Extract the [x, y] coordinate from the center of the cell holding the provided text.  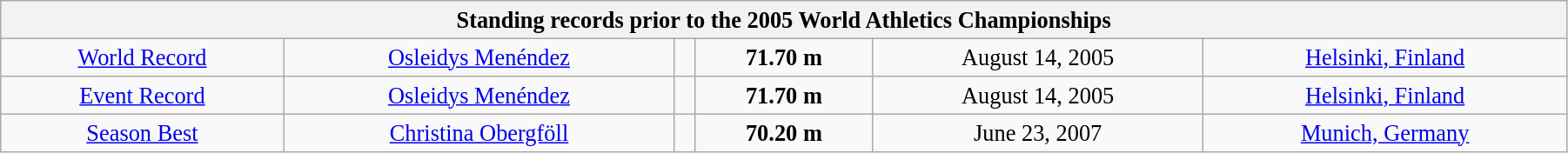
Munich, Germany [1385, 133]
World Record [143, 57]
Season Best [143, 133]
Event Record [143, 95]
June 23, 2007 [1037, 133]
70.20 m [783, 133]
Christina Obergföll [479, 133]
Standing records prior to the 2005 World Athletics Championships [784, 19]
